Scan for the cell matching the given text and deliver its [X, Y] coordinate at center. 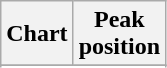
Peakposition [119, 34]
Chart [37, 34]
